From the cell containing the given text, extract its center point as [x, y] coordinate. 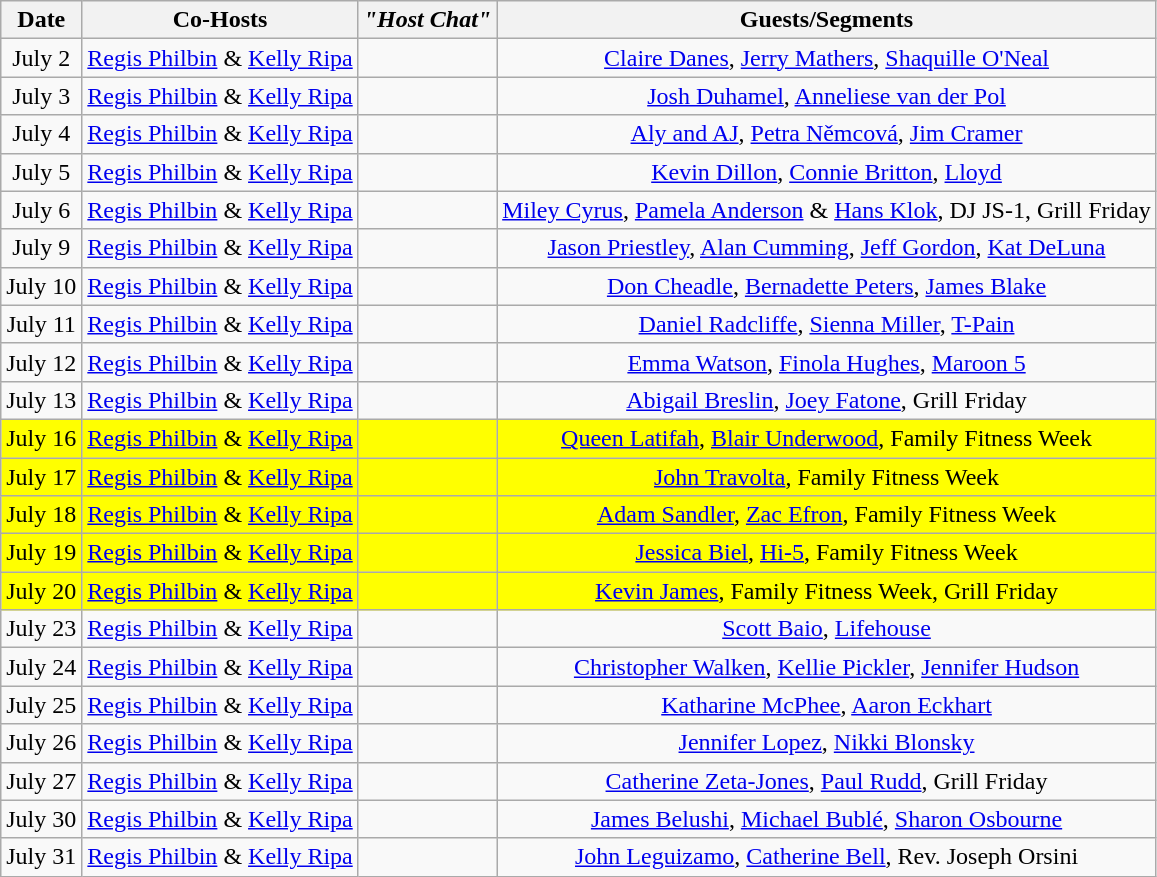
Date [42, 20]
Catherine Zeta-Jones, Paul Rudd, Grill Friday [827, 781]
July 30 [42, 819]
July 31 [42, 857]
Katharine McPhee, Aaron Eckhart [827, 705]
July 27 [42, 781]
July 24 [42, 667]
Josh Duhamel, Anneliese van der Pol [827, 96]
July 11 [42, 324]
July 19 [42, 553]
Jennifer Lopez, Nikki Blonsky [827, 743]
Kevin James, Family Fitness Week, Grill Friday [827, 591]
July 5 [42, 172]
Abigail Breslin, Joey Fatone, Grill Friday [827, 400]
July 16 [42, 438]
Aly and AJ, Petra Němcová, Jim Cramer [827, 134]
Miley Cyrus, Pamela Anderson & Hans Klok, DJ JS-1, Grill Friday [827, 210]
July 25 [42, 705]
July 20 [42, 591]
July 6 [42, 210]
Don Cheadle, Bernadette Peters, James Blake [827, 286]
Adam Sandler, Zac Efron, Family Fitness Week [827, 515]
July 26 [42, 743]
July 10 [42, 286]
Scott Baio, Lifehouse [827, 629]
July 9 [42, 248]
July 2 [42, 58]
July 17 [42, 477]
July 4 [42, 134]
Emma Watson, Finola Hughes, Maroon 5 [827, 362]
Jason Priestley, Alan Cumming, Jeff Gordon, Kat DeLuna [827, 248]
July 12 [42, 362]
Daniel Radcliffe, Sienna Miller, T-Pain [827, 324]
Jessica Biel, Hi-5, Family Fitness Week [827, 553]
July 23 [42, 629]
July 3 [42, 96]
Claire Danes, Jerry Mathers, Shaquille O'Neal [827, 58]
James Belushi, Michael Bublé, Sharon Osbourne [827, 819]
July 18 [42, 515]
Queen Latifah, Blair Underwood, Family Fitness Week [827, 438]
John Travolta, Family Fitness Week [827, 477]
Kevin Dillon, Connie Britton, Lloyd [827, 172]
"Host Chat" [427, 20]
July 13 [42, 400]
Guests/Segments [827, 20]
John Leguizamo, Catherine Bell, Rev. Joseph Orsini [827, 857]
Christopher Walken, Kellie Pickler, Jennifer Hudson [827, 667]
Co-Hosts [220, 20]
